From the cell containing the given text, extract its center point as (x, y) coordinate. 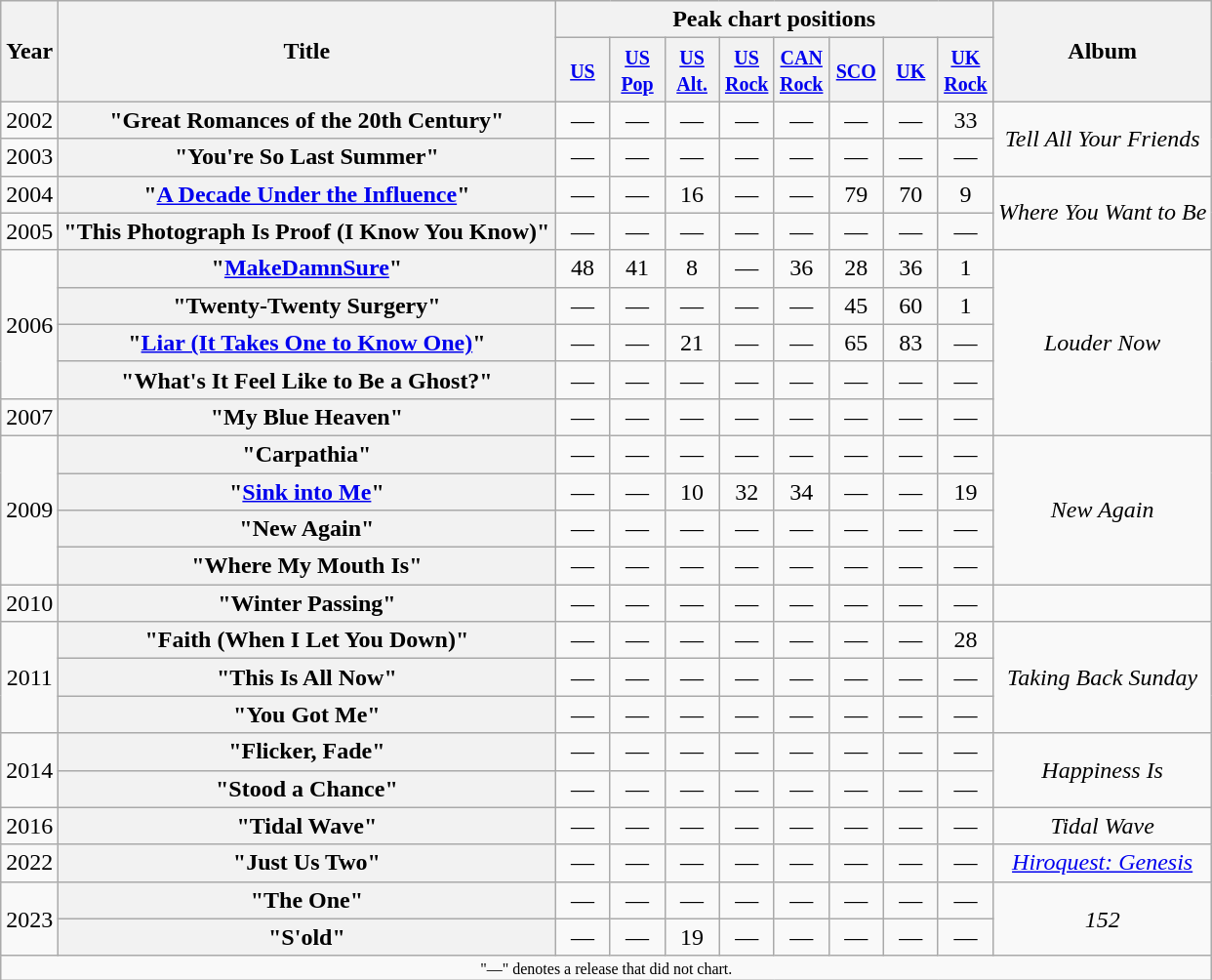
60 (910, 306)
"S'old" (306, 937)
2005 (29, 231)
"You're So Last Summer" (306, 157)
2014 (29, 770)
"Where My Mouth Is" (306, 566)
"My Blue Heaven" (306, 417)
UK (910, 70)
2009 (29, 510)
SCO (856, 70)
Year (29, 51)
"Faith (When I Let You Down)" (306, 640)
79 (856, 194)
152 (1102, 919)
2016 (29, 826)
Title (306, 51)
Where You Want to Be (1102, 213)
"You Got Me" (306, 715)
2022 (29, 863)
Happiness Is (1102, 770)
2010 (29, 603)
USPop (637, 70)
"Stood a Chance" (306, 789)
"Liar (It Takes One to Know One)" (306, 343)
"Winter Passing" (306, 603)
"Great Romances of the 20th Century" (306, 120)
CANRock (801, 70)
Taking Back Sunday (1102, 677)
9 (965, 194)
34 (801, 491)
Tell All Your Friends (1102, 139)
2023 (29, 919)
"—" denotes a release that did not chart. (607, 967)
"New Again" (306, 529)
"Sink into Me" (306, 491)
32 (747, 491)
"This Is All Now" (306, 677)
"MakeDamnSure" (306, 268)
2007 (29, 417)
2003 (29, 157)
2004 (29, 194)
2011 (29, 677)
New Again (1102, 510)
Peak chart positions (774, 20)
48 (583, 268)
10 (692, 491)
USRock (747, 70)
"Carpathia" (306, 454)
"Flicker, Fade" (306, 752)
UKRock (965, 70)
16 (692, 194)
83 (910, 343)
"Twenty-Twenty Surgery" (306, 306)
US (583, 70)
Tidal Wave (1102, 826)
"What's It Feel Like to Be a Ghost?" (306, 380)
8 (692, 268)
41 (637, 268)
21 (692, 343)
45 (856, 306)
65 (856, 343)
"The One" (306, 900)
"A Decade Under the Influence" (306, 194)
"Just Us Two" (306, 863)
2006 (29, 324)
2002 (29, 120)
Louder Now (1102, 343)
USAlt. (692, 70)
Album (1102, 51)
"This Photograph Is Proof (I Know You Know)" (306, 231)
Hiroquest: Genesis (1102, 863)
"Tidal Wave" (306, 826)
70 (910, 194)
33 (965, 120)
